Capture the cell that displays the provided text and extract its (x, y) central coordinate. 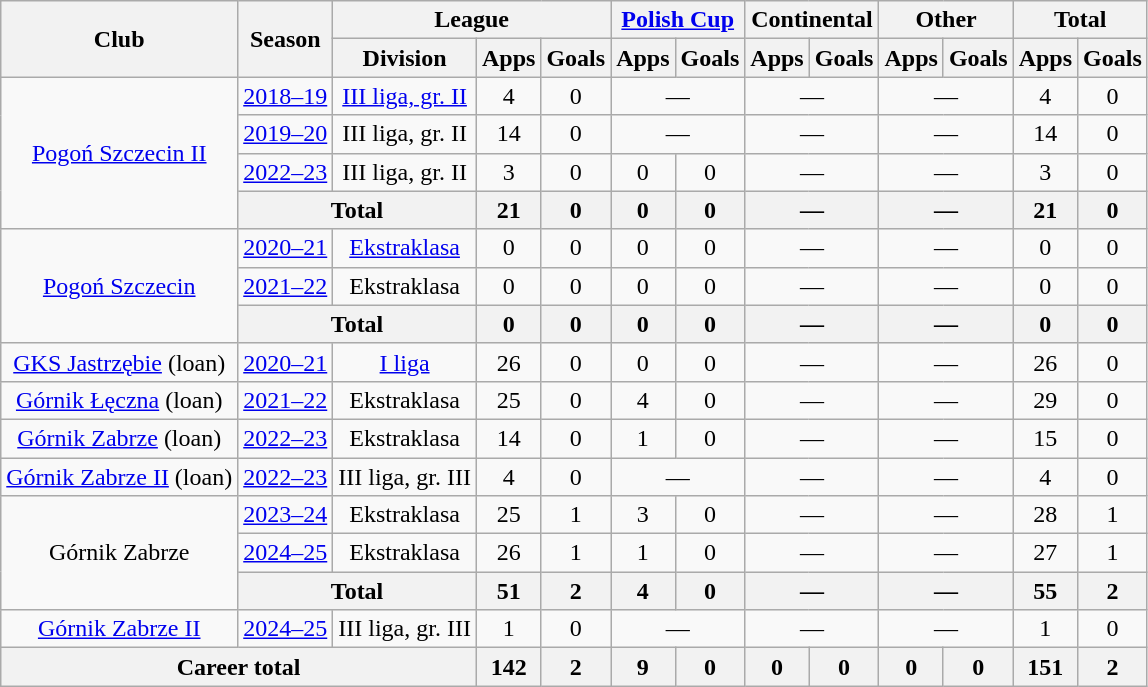
Pogoń Szczecin II (120, 153)
GKS Jastrzębie (loan) (120, 362)
I liga (405, 362)
15 (1045, 438)
2023–24 (286, 515)
29 (1045, 400)
Other (946, 20)
Górnik Zabrze II (loan) (120, 477)
Górnik Zabrze (loan) (120, 438)
2019–20 (286, 134)
2018–19 (286, 96)
Górnik Zabrze (120, 553)
51 (508, 591)
Division (405, 58)
Continental (812, 20)
27 (1045, 553)
55 (1045, 591)
League (472, 20)
Career total (239, 667)
Górnik Łęczna (loan) (120, 400)
Club (120, 39)
142 (508, 667)
Górnik Zabrze II (120, 629)
28 (1045, 515)
Season (286, 39)
9 (643, 667)
Pogoń Szczecin (120, 286)
Polish Cup (678, 20)
151 (1045, 667)
